From the cell containing the given text, extract its center point as (x, y) coordinate. 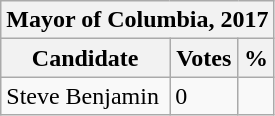
0 (204, 96)
Mayor of Columbia, 2017 (138, 20)
Candidate (86, 58)
Steve Benjamin (86, 96)
% (256, 58)
Votes (204, 58)
